Scan for the cell matching the given text and deliver its [X, Y] coordinate at center. 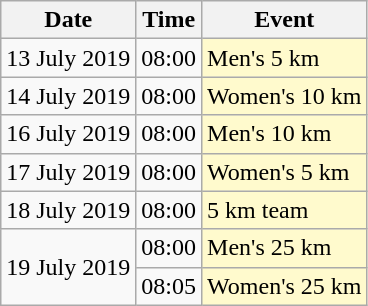
08:05 [169, 286]
Date [68, 20]
19 July 2019 [68, 267]
Women's 25 km [284, 286]
5 km team [284, 210]
14 July 2019 [68, 96]
Men's 5 km [284, 58]
Time [169, 20]
17 July 2019 [68, 172]
13 July 2019 [68, 58]
16 July 2019 [68, 134]
Men's 10 km [284, 134]
Event [284, 20]
Women's 10 km [284, 96]
Women's 5 km [284, 172]
Men's 25 km [284, 248]
18 July 2019 [68, 210]
